Output the [x, y] coordinate of the center of the cell containing the given text.  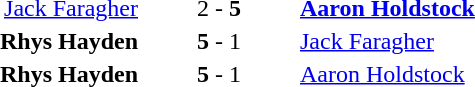
5 - 1 [218, 41]
